Find where the given text appears and provide that cell's center as (X, Y) coordinate. 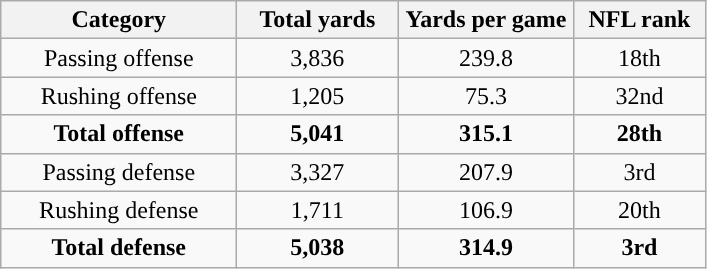
Yards per game (486, 20)
Passing offense (119, 58)
315.1 (486, 134)
3,327 (318, 172)
1,711 (318, 210)
20th (640, 210)
Total yards (318, 20)
1,205 (318, 96)
207.9 (486, 172)
106.9 (486, 210)
75.3 (486, 96)
NFL rank (640, 20)
18th (640, 58)
Total offense (119, 134)
Rushing offense (119, 96)
Category (119, 20)
Total defense (119, 248)
Rushing defense (119, 210)
Passing defense (119, 172)
3,836 (318, 58)
32nd (640, 96)
28th (640, 134)
5,038 (318, 248)
314.9 (486, 248)
5,041 (318, 134)
239.8 (486, 58)
